Capture the cell that displays the provided text and extract its (x, y) central coordinate. 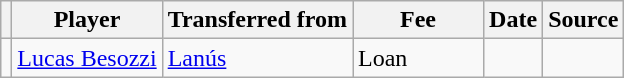
Lanús (257, 58)
Transferred from (257, 20)
Date (514, 20)
Fee (418, 20)
Player (87, 20)
Loan (418, 58)
Source (584, 20)
Lucas Besozzi (87, 58)
